Locate the cell with the specified text and output its (X, Y) center coordinate. 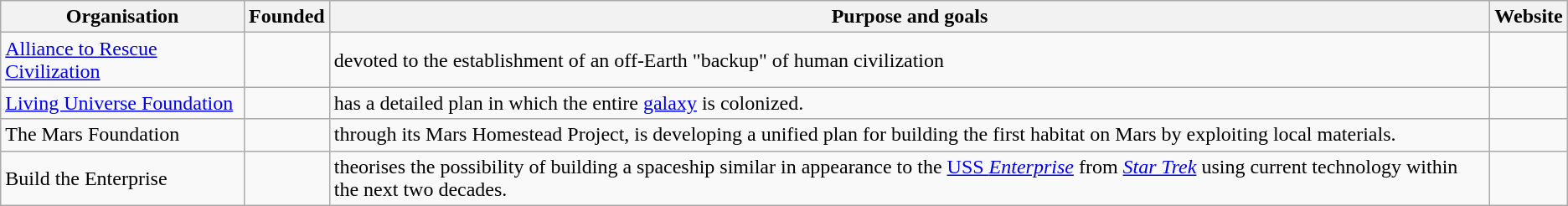
Founded (286, 17)
has a detailed plan in which the entire galaxy is colonized. (910, 103)
Organisation (122, 17)
devoted to the establishment of an off-Earth "backup" of human civilization (910, 60)
The Mars Foundation (122, 135)
through its Mars Homestead Project, is developing a unified plan for building the first habitat on Mars by exploiting local materials. (910, 135)
Living Universe Foundation (122, 103)
Purpose and goals (910, 17)
Website (1529, 17)
Build the Enterprise (122, 178)
Alliance to Rescue Civilization (122, 60)
